Find where the given text appears and provide that cell's center as (X, Y) coordinate. 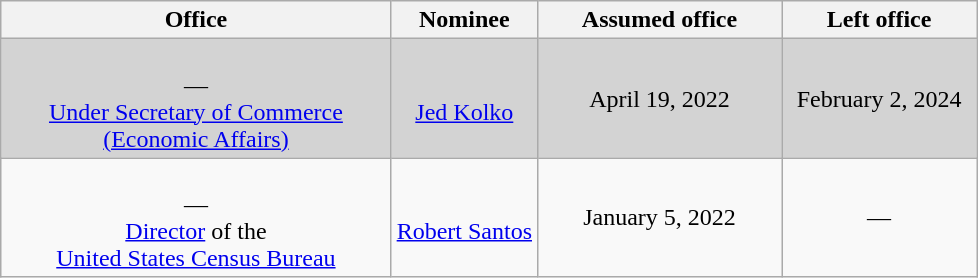
February 2, 2024 (880, 98)
—Director of theUnited States Census Bureau (196, 218)
April 19, 2022 (660, 98)
Left office (880, 20)
— (880, 218)
Jed Kolko (464, 98)
—Under Secretary of Commerce(Economic Affairs) (196, 98)
January 5, 2022 (660, 218)
Assumed office (660, 20)
Office (196, 20)
Nominee (464, 20)
Robert Santos (464, 218)
